Output the [X, Y] coordinate of the center of the cell containing the given text.  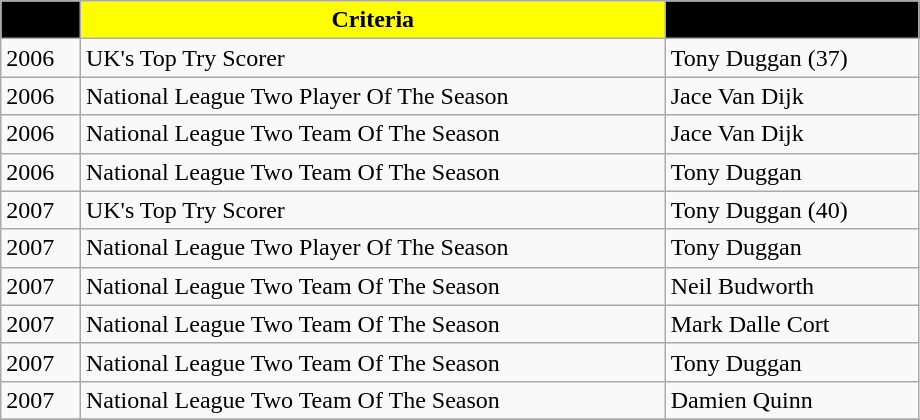
Damien Quinn [792, 400]
Tony Duggan (37) [792, 58]
Player [792, 20]
Criteria [372, 20]
Year [41, 20]
Mark Dalle Cort [792, 324]
Tony Duggan (40) [792, 210]
Neil Budworth [792, 286]
